Search for the cell housing the specified text and yield its (x, y) center coordinate. 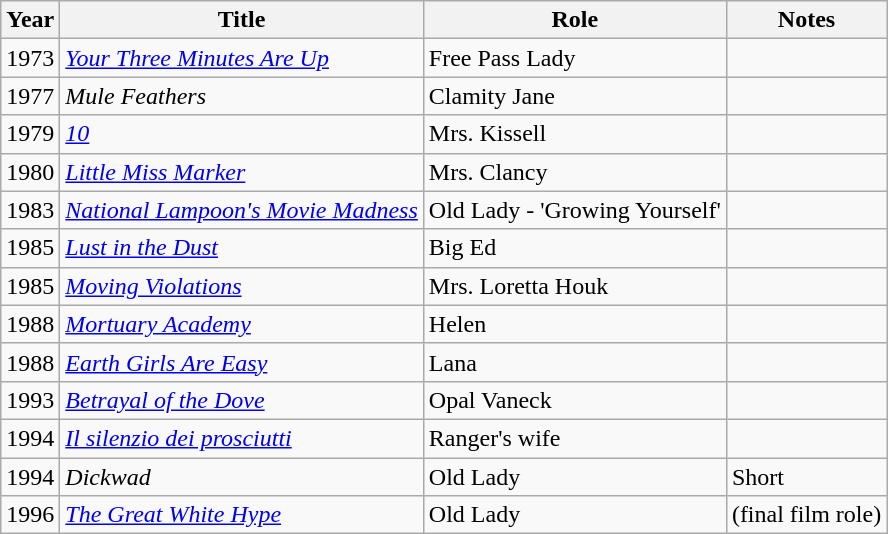
National Lampoon's Movie Madness (242, 210)
Betrayal of the Dove (242, 400)
Lana (574, 362)
Dickwad (242, 477)
Mortuary Academy (242, 324)
10 (242, 134)
Il silenzio dei prosciutti (242, 438)
Opal Vaneck (574, 400)
Mrs. Kissell (574, 134)
1977 (30, 96)
1973 (30, 58)
Clamity Jane (574, 96)
Role (574, 20)
Moving Violations (242, 286)
Year (30, 20)
Mrs. Loretta Houk (574, 286)
1979 (30, 134)
1996 (30, 515)
Free Pass Lady (574, 58)
Lust in the Dust (242, 248)
The Great White Hype (242, 515)
Old Lady - 'Growing Yourself' (574, 210)
Short (806, 477)
(final film role) (806, 515)
Earth Girls Are Easy (242, 362)
1983 (30, 210)
Ranger's wife (574, 438)
1993 (30, 400)
1980 (30, 172)
Helen (574, 324)
Mrs. Clancy (574, 172)
Title (242, 20)
Notes (806, 20)
Big Ed (574, 248)
Your Three Minutes Are Up (242, 58)
Mule Feathers (242, 96)
Little Miss Marker (242, 172)
